Return (X, Y) of the center of cell containing provided text 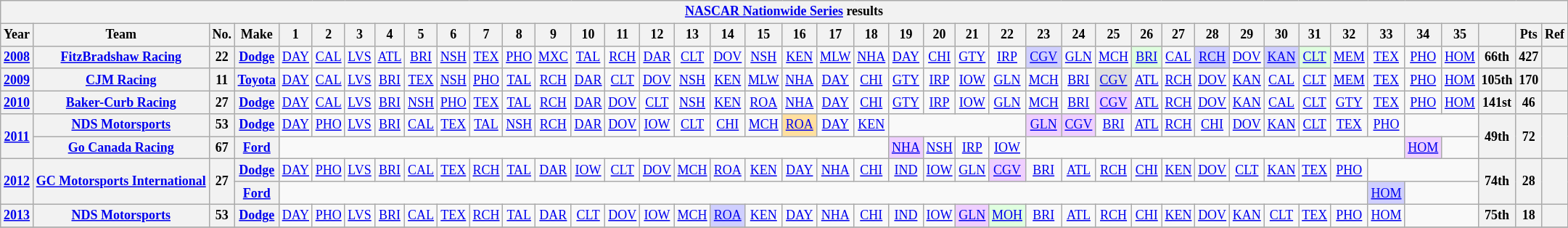
6 (453, 35)
29 (1247, 35)
21 (972, 35)
3 (360, 35)
MOH (1007, 215)
8 (520, 35)
NASCAR Nationwide Series results (784, 12)
20 (939, 35)
5 (421, 35)
2013 (17, 215)
26 (1146, 35)
10 (588, 35)
33 (1386, 35)
Ref (1555, 35)
Team (120, 35)
2012 (17, 182)
72 (1529, 137)
75th (1497, 215)
12 (657, 35)
Pts (1529, 35)
2011 (17, 137)
34 (1424, 35)
2010 (17, 102)
17 (836, 35)
MXC (554, 57)
25 (1114, 35)
Year (17, 35)
14 (728, 35)
GC Motorsports International (120, 182)
170 (1529, 80)
4 (390, 35)
7 (486, 35)
Make (257, 35)
24 (1078, 35)
46 (1529, 102)
9 (554, 35)
Toyota (257, 80)
23 (1043, 35)
105th (1497, 80)
2008 (17, 57)
19 (906, 35)
67 (222, 148)
16 (800, 35)
35 (1460, 35)
1 (295, 35)
2009 (17, 80)
141st (1497, 102)
CJM Racing (120, 80)
30 (1281, 35)
No. (222, 35)
2 (328, 35)
427 (1529, 57)
49th (1497, 137)
Go Canada Racing (120, 148)
15 (763, 35)
66th (1497, 57)
Baker-Curb Racing (120, 102)
31 (1315, 35)
FitzBradshaw Racing (120, 57)
74th (1497, 182)
32 (1349, 35)
13 (692, 35)
